Find where the given text appears and provide that cell's center as (X, Y) coordinate. 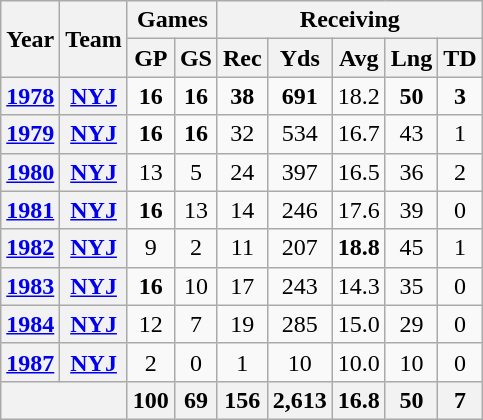
Team (94, 39)
12 (150, 324)
17.6 (358, 210)
18.2 (358, 96)
691 (300, 96)
24 (242, 172)
32 (242, 134)
Avg (358, 58)
GP (150, 58)
Games (172, 20)
397 (300, 172)
3 (460, 96)
Year (30, 39)
Lng (411, 58)
9 (150, 248)
285 (300, 324)
69 (196, 400)
36 (411, 172)
1984 (30, 324)
5 (196, 172)
35 (411, 286)
45 (411, 248)
207 (300, 248)
19 (242, 324)
Yds (300, 58)
18.8 (358, 248)
534 (300, 134)
16.8 (358, 400)
10.0 (358, 362)
38 (242, 96)
1981 (30, 210)
1980 (30, 172)
100 (150, 400)
29 (411, 324)
1987 (30, 362)
15.0 (358, 324)
14 (242, 210)
GS (196, 58)
16.5 (358, 172)
16.7 (358, 134)
1982 (30, 248)
14.3 (358, 286)
246 (300, 210)
Rec (242, 58)
TD (460, 58)
2,613 (300, 400)
156 (242, 400)
39 (411, 210)
1978 (30, 96)
1979 (30, 134)
11 (242, 248)
1983 (30, 286)
17 (242, 286)
Receiving (350, 20)
43 (411, 134)
243 (300, 286)
